Provide the [x, y] coordinate of the cell's center where the given text is located.  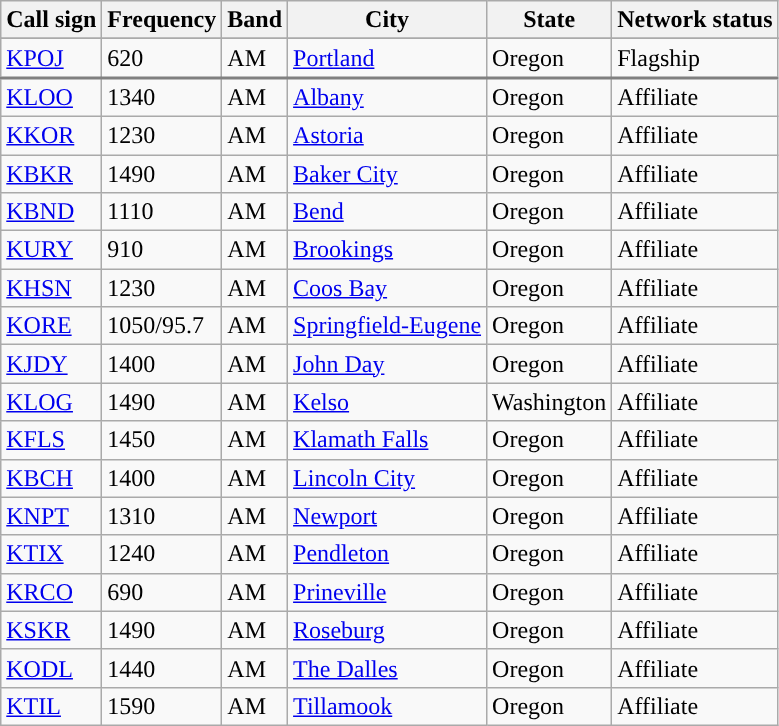
Pendleton [388, 554]
Brookings [388, 250]
Springfield-Eugene [388, 326]
Kelso [388, 402]
690 [162, 592]
Band [255, 20]
620 [162, 58]
State [550, 20]
KTIX [52, 554]
KSKR [52, 630]
KBCH [52, 478]
1110 [162, 212]
1310 [162, 516]
KBND [52, 212]
Network status [695, 20]
KHSN [52, 288]
1590 [162, 706]
Klamath Falls [388, 440]
Albany [388, 98]
The Dalles [388, 668]
Tillamook [388, 706]
KKOR [52, 135]
Prineville [388, 592]
1340 [162, 98]
Portland [388, 58]
1440 [162, 668]
Bend [388, 212]
John Day [388, 364]
KLOG [52, 402]
1050/95.7 [162, 326]
KURY [52, 250]
KJDY [52, 364]
KFLS [52, 440]
KBKR [52, 173]
910 [162, 250]
KLOO [52, 98]
KORE [52, 326]
Coos Bay [388, 288]
Flagship [695, 58]
Washington [550, 402]
Call sign [52, 20]
KRCO [52, 592]
City [388, 20]
KPOJ [52, 58]
1450 [162, 440]
KTIL [52, 706]
KNPT [52, 516]
Roseburg [388, 630]
Astoria [388, 135]
Newport [388, 516]
KODL [52, 668]
Frequency [162, 20]
Lincoln City [388, 478]
Baker City [388, 173]
1240 [162, 554]
